Pinpoint the cell where the given text exists, returning its (x, y) midpoint coordinate. 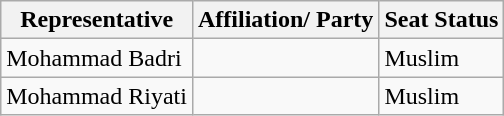
Seat Status (442, 20)
Representative (97, 20)
Affiliation/ Party (285, 20)
Mohammad Badri (97, 58)
Mohammad Riyati (97, 96)
